Identify which cell holds the provided text, then report its [X, Y] central coordinate. 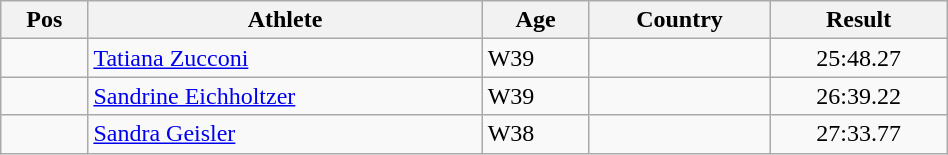
26:39.22 [858, 96]
Country [680, 20]
Pos [44, 20]
Sandra Geisler [285, 134]
Result [858, 20]
W38 [536, 134]
Age [536, 20]
Sandrine Eichholtzer [285, 96]
Tatiana Zucconi [285, 58]
Athlete [285, 20]
27:33.77 [858, 134]
25:48.27 [858, 58]
